Pinpoint the cell where the given text exists, returning its [X, Y] midpoint coordinate. 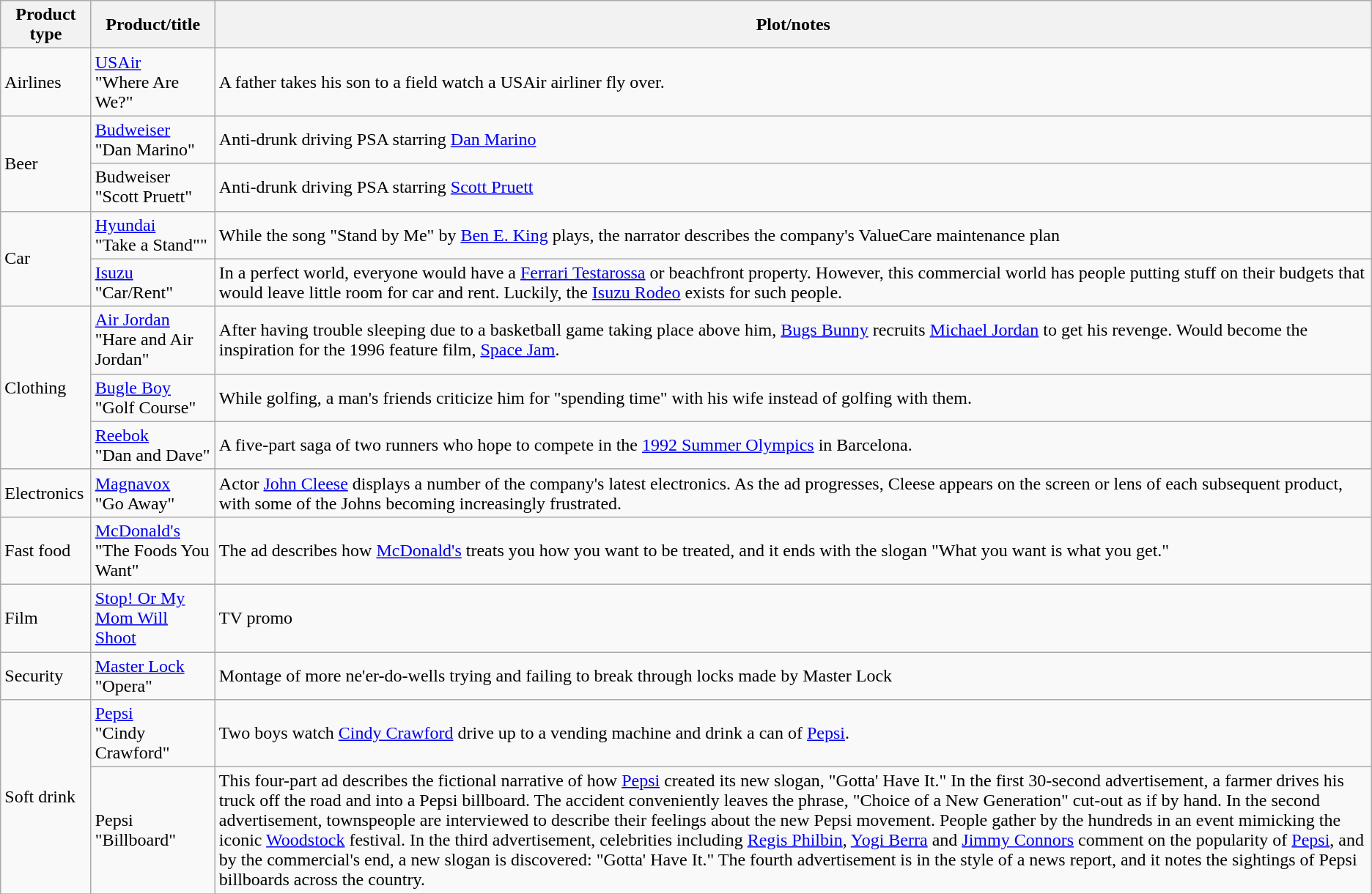
Reebok"Dan and Dave" [152, 446]
Clothing [45, 388]
Budweiser"Dan Marino" [152, 139]
Fast food [45, 550]
Beer [45, 163]
Master Lock"Opera" [152, 676]
Product type [45, 25]
Budweiser"Scott Pruett" [152, 188]
Hyundai"Take a Stand"" [152, 234]
Montage of more ne'er-do-wells trying and failing to break through locks made by Master Lock [793, 676]
A five-part saga of two runners who hope to compete in the 1992 Summer Olympics in Barcelona. [793, 446]
Airlines [45, 82]
Security [45, 676]
While the song "Stand by Me" by Ben E. King plays, the narrator describes the company's ValueCare maintenance plan [793, 234]
Pepsi"Billboard" [152, 831]
Magnavox"Go Away" [152, 492]
Stop! Or My Mom Will Shoot [152, 618]
Air Jordan"Hare and Air Jordan" [152, 340]
McDonald's"The Foods You Want" [152, 550]
Soft drink [45, 797]
Bugle Boy"Golf Course" [152, 397]
Car [45, 259]
Electronics [45, 492]
Two boys watch Cindy Crawford drive up to a vending machine and drink a can of Pepsi. [793, 734]
The ad describes how McDonald's treats you how you want to be treated, and it ends with the slogan "What you want is what you get." [793, 550]
Anti-drunk driving PSA starring Scott Pruett [793, 188]
USAir"Where Are We?" [152, 82]
A father takes his son to a field watch a USAir airliner fly over. [793, 82]
Anti-drunk driving PSA starring Dan Marino [793, 139]
TV promo [793, 618]
Plot/notes [793, 25]
While golfing, a man's friends criticize him for "spending time" with his wife instead of golfing with them. [793, 397]
Pepsi"Cindy Crawford" [152, 734]
Isuzu"Car/Rent" [152, 283]
Film [45, 618]
Product/title [152, 25]
